From the cell containing the given text, extract its center point as [X, Y] coordinate. 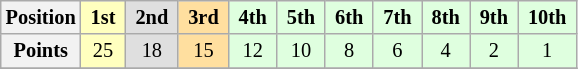
1 [547, 51]
2 [494, 51]
25 [104, 51]
8th [446, 17]
15 [203, 51]
6th [349, 17]
9th [494, 17]
10 [301, 51]
18 [152, 51]
4th [253, 17]
6 [397, 51]
8 [349, 51]
7th [397, 17]
10th [547, 17]
5th [301, 17]
Position [41, 17]
3rd [203, 17]
1st [104, 17]
2nd [152, 17]
Points [41, 51]
4 [446, 51]
12 [253, 51]
